For the text-containing cell, return its midpoint in (X, Y) coordinate format. 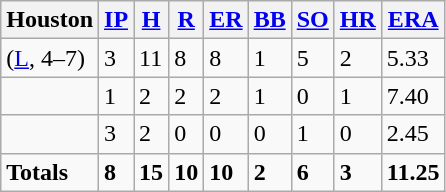
IP (116, 20)
Houston (50, 20)
H (152, 20)
SO (312, 20)
6 (312, 172)
15 (152, 172)
(L, 4–7) (50, 58)
Totals (50, 172)
HR (358, 20)
R (186, 20)
5.33 (413, 58)
ER (226, 20)
7.40 (413, 96)
BB (270, 20)
5 (312, 58)
2.45 (413, 134)
11.25 (413, 172)
11 (152, 58)
ERA (413, 20)
